Locate the cell with the specified text and output its [X, Y] center coordinate. 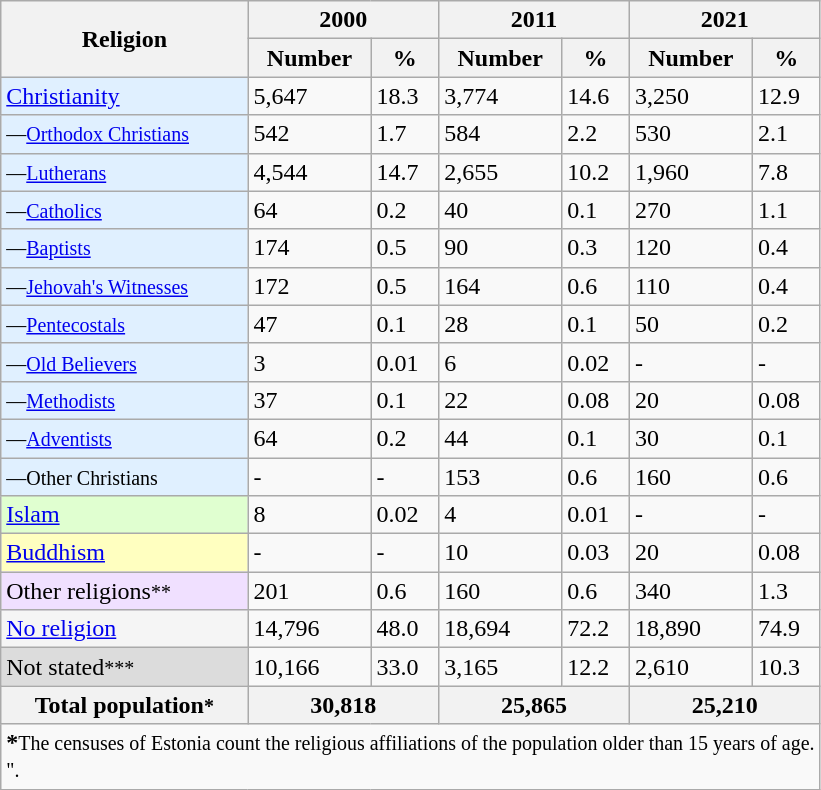
22 [500, 400]
—Other Christians [124, 477]
25,210 [724, 705]
—Lutherans [124, 172]
74.9 [786, 629]
No religion [124, 629]
3,165 [500, 667]
10 [500, 553]
—Old Believers [124, 362]
Islam [124, 515]
—Jehovah's Witnesses [124, 286]
4,544 [310, 172]
18.3 [405, 96]
90 [500, 248]
Not stated*** [124, 667]
—Adventists [124, 438]
18,694 [500, 629]
2021 [724, 20]
40 [500, 210]
Total population* [124, 705]
28 [500, 324]
8 [310, 515]
6 [500, 362]
1,960 [690, 172]
50 [690, 324]
164 [500, 286]
Other religions** [124, 591]
5,647 [310, 96]
270 [690, 210]
0.3 [596, 248]
12.2 [596, 667]
153 [500, 477]
120 [690, 248]
2.1 [786, 134]
201 [310, 591]
14.7 [405, 172]
584 [500, 134]
1.7 [405, 134]
44 [500, 438]
30,818 [344, 705]
3,250 [690, 96]
3,774 [500, 96]
10,166 [310, 667]
72.2 [596, 629]
47 [310, 324]
110 [690, 286]
2,610 [690, 667]
Christianity [124, 96]
14.6 [596, 96]
—Catholics [124, 210]
1.1 [786, 210]
14,796 [310, 629]
12.9 [786, 96]
542 [310, 134]
—Baptists [124, 248]
1.3 [786, 591]
2,655 [500, 172]
Buddhism [124, 553]
10.2 [596, 172]
25,865 [534, 705]
2011 [534, 20]
48.0 [405, 629]
30 [690, 438]
4 [500, 515]
—Methodists [124, 400]
172 [310, 286]
7.8 [786, 172]
3 [310, 362]
2.2 [596, 134]
—Pentecostals [124, 324]
Religion [124, 39]
174 [310, 248]
10.3 [786, 667]
33.0 [405, 667]
37 [310, 400]
530 [690, 134]
2000 [344, 20]
340 [690, 591]
—Orthodox Christians [124, 134]
18,890 [690, 629]
*The censuses of Estonia count the religious affiliations of the population older than 15 years of age.". [410, 756]
0.03 [596, 553]
